Determine the [x, y] coordinate at the center of the cell enclosing the given text.  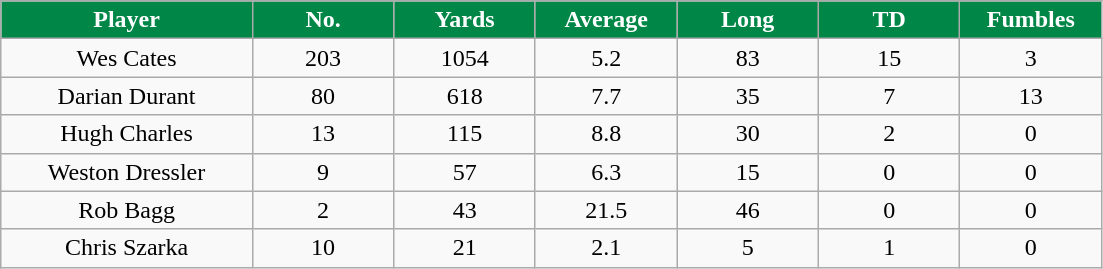
3 [1031, 58]
9 [323, 172]
TD [889, 20]
7 [889, 96]
46 [748, 210]
Wes Cates [127, 58]
2.1 [606, 248]
43 [465, 210]
115 [465, 134]
6.3 [606, 172]
Rob Bagg [127, 210]
5.2 [606, 58]
No. [323, 20]
83 [748, 58]
Fumbles [1031, 20]
Player [127, 20]
Chris Szarka [127, 248]
Weston Dressler [127, 172]
7.7 [606, 96]
Hugh Charles [127, 134]
35 [748, 96]
Average [606, 20]
Darian Durant [127, 96]
30 [748, 134]
10 [323, 248]
8.8 [606, 134]
Yards [465, 20]
80 [323, 96]
618 [465, 96]
21.5 [606, 210]
5 [748, 248]
1054 [465, 58]
203 [323, 58]
57 [465, 172]
Long [748, 20]
21 [465, 248]
1 [889, 248]
